Identify which cell holds the provided text, then report its [x, y] central coordinate. 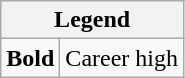
Career high [122, 58]
Bold [30, 58]
Legend [92, 20]
